Determine the (X, Y) coordinate at the center of the cell enclosing the given text.  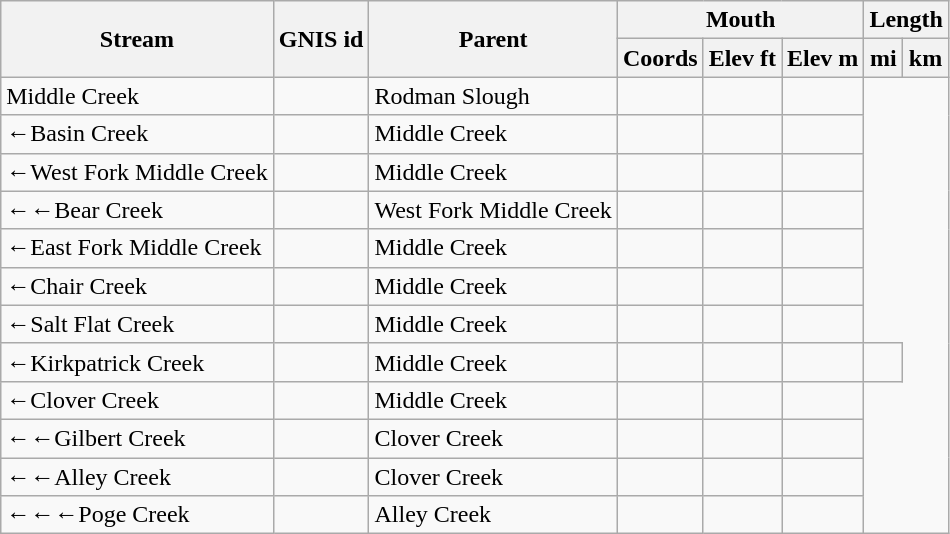
mi (884, 58)
Rodman Slough (493, 96)
Elev ft (742, 58)
←←Alley Creek (137, 477)
←East Fork Middle Creek (137, 248)
←Basin Creek (137, 134)
GNIS id (321, 39)
Elev m (823, 58)
←←←Poge Creek (137, 515)
Mouth (740, 20)
West Fork Middle Creek (493, 210)
←Kirkpatrick Creek (137, 362)
←Chair Creek (137, 286)
km (926, 58)
Parent (493, 39)
←Salt Flat Creek (137, 324)
Alley Creek (493, 515)
←Clover Creek (137, 400)
←West Fork Middle Creek (137, 172)
←←Gilbert Creek (137, 438)
Length (906, 20)
Coords (660, 58)
←←Bear Creek (137, 210)
Stream (137, 39)
